Provide the [X, Y] coordinate of the cell's center where the given text is located.  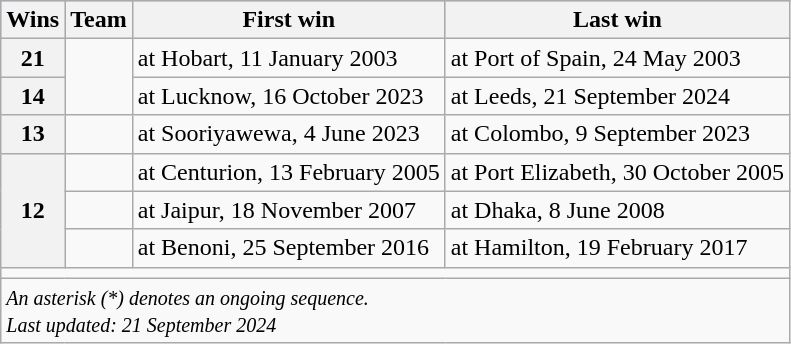
at Centurion, 13 February 2005 [288, 172]
at Sooriyawewa, 4 June 2023 [288, 134]
at Port of Spain, 24 May 2003 [617, 58]
at Lucknow, 16 October 2023 [288, 96]
Wins [33, 20]
at Port Elizabeth, 30 October 2005 [617, 172]
First win [288, 20]
21 [33, 58]
at Leeds, 21 September 2024 [617, 96]
Team [99, 20]
at Jaipur, 18 November 2007 [288, 210]
at Benoni, 25 September 2016 [288, 248]
12 [33, 210]
14 [33, 96]
at Hobart, 11 January 2003 [288, 58]
at Hamilton, 19 February 2017 [617, 248]
Last win [617, 20]
at Dhaka, 8 June 2008 [617, 210]
An asterisk (*) denotes an ongoing sequence.Last updated: 21 September 2024 [396, 310]
13 [33, 134]
at Colombo, 9 September 2023 [617, 134]
